Determine the [x, y] coordinate at the center of the cell enclosing the given text.  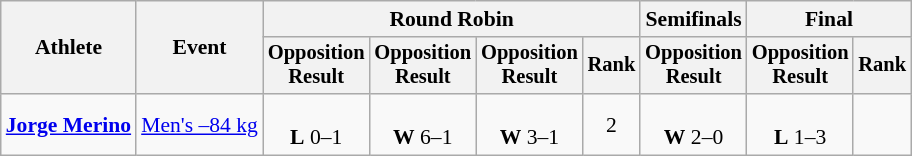
L 0–1 [316, 124]
Final [829, 19]
Men's –84 kg [200, 124]
Round Robin [452, 19]
2 [612, 124]
L 1–3 [800, 124]
Event [200, 48]
Semifinals [694, 19]
W 2–0 [694, 124]
W 3–1 [530, 124]
Jorge Merino [68, 124]
Athlete [68, 48]
W 6–1 [422, 124]
